Output the [X, Y] coordinate of the center of the cell containing the given text.  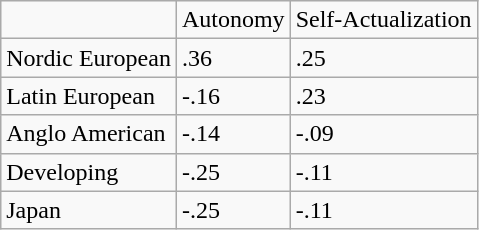
Anglo American [89, 134]
.25 [384, 58]
-.14 [233, 134]
-.16 [233, 96]
-.09 [384, 134]
Self-Actualization [384, 20]
Autonomy [233, 20]
Developing [89, 172]
Japan [89, 210]
Nordic European [89, 58]
Latin European [89, 96]
.36 [233, 58]
.23 [384, 96]
